Provide the (x, y) coordinate of the cell's center where the given text is located.  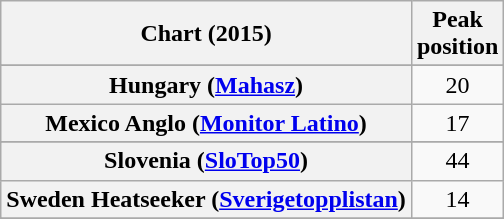
Slovenia (SloTop50) (206, 161)
Peakposition (457, 34)
17 (457, 123)
Mexico Anglo (Monitor Latino) (206, 123)
20 (457, 85)
Hungary (Mahasz) (206, 85)
Sweden Heatseeker (Sverigetopplistan) (206, 199)
Chart (2015) (206, 34)
44 (457, 161)
14 (457, 199)
